Return (x, y) of the center of cell containing provided text 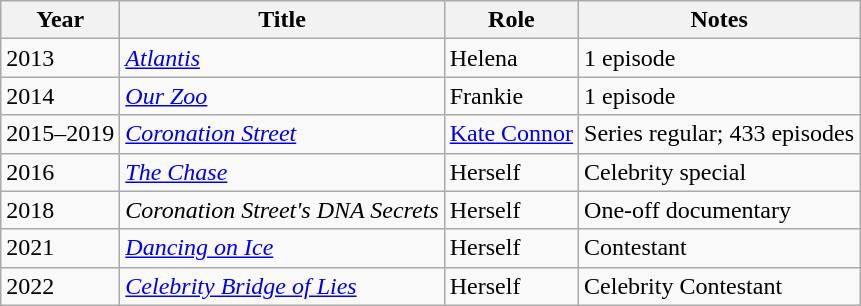
Helena (511, 58)
2013 (60, 58)
One-off documentary (720, 210)
2021 (60, 248)
Notes (720, 20)
Series regular; 433 episodes (720, 134)
Dancing on Ice (282, 248)
Celebrity Bridge of Lies (282, 286)
Celebrity Contestant (720, 286)
Our Zoo (282, 96)
Atlantis (282, 58)
Coronation Street (282, 134)
The Chase (282, 172)
2016 (60, 172)
2018 (60, 210)
Year (60, 20)
Contestant (720, 248)
Celebrity special (720, 172)
Kate Connor (511, 134)
Coronation Street's DNA Secrets (282, 210)
2015–2019 (60, 134)
2014 (60, 96)
Role (511, 20)
Frankie (511, 96)
2022 (60, 286)
Title (282, 20)
